From the cell containing the given text, extract its center point as [x, y] coordinate. 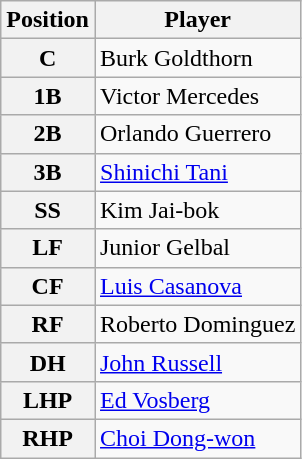
2B [48, 134]
Victor Mercedes [197, 96]
SS [48, 210]
John Russell [197, 362]
DH [48, 362]
Ed Vosberg [197, 400]
Luis Casanova [197, 286]
1B [48, 96]
3B [48, 172]
Junior Gelbal [197, 248]
Burk Goldthorn [197, 58]
Player [197, 20]
C [48, 58]
Choi Dong-won [197, 438]
Roberto Dominguez [197, 324]
Shinichi Tani [197, 172]
CF [48, 286]
LHP [48, 400]
RHP [48, 438]
Kim Jai-bok [197, 210]
LF [48, 248]
Orlando Guerrero [197, 134]
Position [48, 20]
RF [48, 324]
